Output the [X, Y] coordinate of the center of the cell containing the given text.  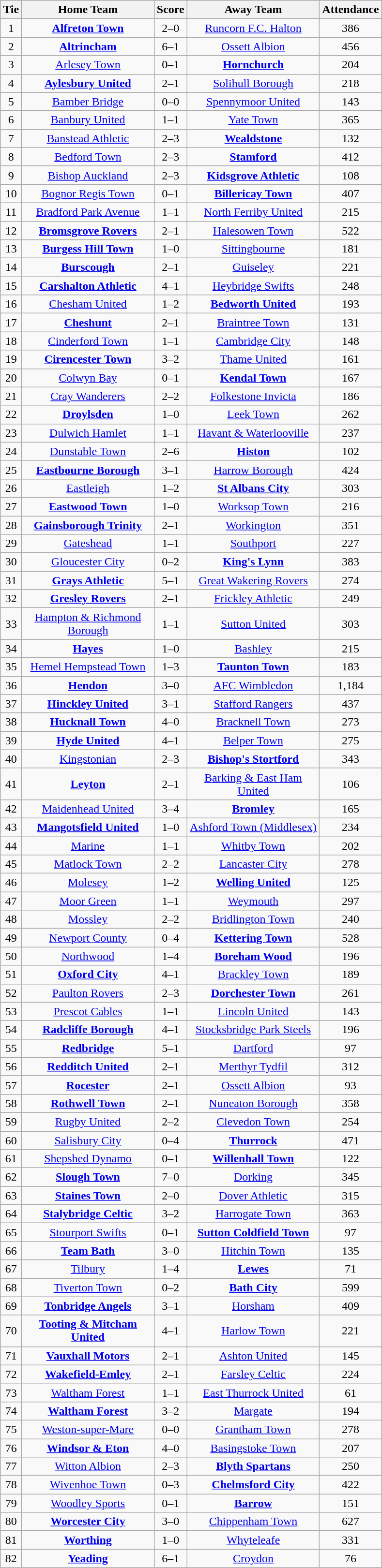
Boreham Wood [253, 956]
Hinckley United [88, 704]
47 [11, 901]
Stourport Swifts [88, 1232]
Dorchester Town [253, 993]
Maidenhead United [88, 809]
Tilbury [88, 1269]
Bashley [253, 649]
Harrow Borough [253, 470]
11 [11, 212]
Heybridge Swifts [253, 286]
Rothwell Town [88, 1103]
Chippenham Town [253, 1522]
Yate Town [253, 120]
167 [351, 378]
80 [11, 1522]
54 [11, 1030]
437 [351, 704]
106 [351, 784]
74 [11, 1411]
Hampton & Richmond Borough [88, 624]
42 [11, 809]
Kendal Town [253, 378]
5 [11, 102]
627 [351, 1522]
Home Team [88, 10]
33 [11, 624]
Kingstonian [88, 759]
Histon [253, 451]
Hyde United [88, 740]
Sutton Coldfield Town [253, 1232]
Paulton Rovers [88, 993]
Bridlington Town [253, 919]
East Thurrock United [253, 1392]
122 [351, 1159]
25 [11, 470]
52 [11, 993]
Bedworth United [253, 304]
62 [11, 1177]
Weston-super-Mare [88, 1429]
3–4 [170, 809]
St Albans City [253, 488]
Havant & Waterlooville [253, 433]
Kettering Town [253, 938]
Solihull Borough [253, 83]
17 [11, 323]
Rocester [88, 1085]
Yeading [88, 1558]
53 [11, 1011]
4 [11, 83]
38 [11, 722]
193 [351, 304]
36 [11, 685]
Whyteleafe [253, 1540]
Wealdstone [253, 138]
Salisbury City [88, 1140]
Burgess Hill Town [88, 249]
Dulwich Hamlet [88, 433]
41 [11, 784]
Bath City [253, 1287]
Barking & East Ham United [253, 784]
12 [11, 231]
Farsley Celtic [253, 1374]
Braintree Town [253, 323]
249 [351, 599]
43 [11, 827]
34 [11, 649]
Molesey [88, 883]
0–3 [170, 1485]
Cambridge City [253, 341]
186 [351, 396]
79 [11, 1503]
32 [11, 599]
15 [11, 286]
26 [11, 488]
Horsham [253, 1306]
Newport County [88, 938]
Bradford Park Avenue [88, 212]
14 [11, 267]
386 [351, 28]
274 [351, 580]
216 [351, 506]
55 [11, 1048]
70 [11, 1331]
Southport [253, 544]
16 [11, 304]
27 [11, 506]
45 [11, 864]
48 [11, 919]
Clevedon Town [253, 1122]
131 [351, 323]
Lincoln United [253, 1011]
68 [11, 1287]
60 [11, 1140]
Banbury United [88, 120]
29 [11, 544]
204 [351, 65]
Great Wakering Rovers [253, 580]
13 [11, 249]
Shepshed Dynamo [88, 1159]
248 [351, 286]
Belper Town [253, 740]
2–6 [170, 451]
Guiseley [253, 267]
1–3 [170, 667]
Welling United [253, 883]
Wakefield-Emley [88, 1374]
Gateshead [88, 544]
Tiverton Town [88, 1287]
Radcliffe Borough [88, 1030]
Staines Town [88, 1196]
Billericay Town [253, 193]
Windsor & Eton [88, 1448]
20 [11, 378]
Ashton United [253, 1356]
8 [11, 157]
Hucknall Town [88, 722]
73 [11, 1392]
Cinderford Town [88, 341]
275 [351, 740]
Merthyr Tydfil [253, 1066]
Taunton Town [253, 667]
40 [11, 759]
Carshalton Athletic [88, 286]
51 [11, 975]
Hitchin Town [253, 1251]
Bishop Auckland [88, 175]
Brackley Town [253, 975]
Tonbridge Angels [88, 1306]
102 [351, 451]
Rugby United [88, 1122]
67 [11, 1269]
250 [351, 1466]
297 [351, 901]
273 [351, 722]
Tooting & Mitcham United [88, 1331]
Grantham Town [253, 1429]
351 [351, 525]
145 [351, 1356]
39 [11, 740]
Harrogate Town [253, 1214]
Redditch United [88, 1066]
North Ferriby United [253, 212]
Hemel Hempstead Town [88, 667]
Banstead Athletic [88, 138]
21 [11, 396]
King's Lynn [253, 562]
Worthing [88, 1540]
Redbridge [88, 1048]
50 [11, 956]
30 [11, 562]
237 [351, 433]
Eastbourne Borough [88, 470]
312 [351, 1066]
Thame United [253, 359]
194 [351, 1411]
161 [351, 359]
Stamford [253, 157]
Sittingbourne [253, 249]
Stafford Rangers [253, 704]
471 [351, 1140]
69 [11, 1306]
261 [351, 993]
227 [351, 544]
254 [351, 1122]
Blyth Spartans [253, 1466]
28 [11, 525]
Worksop Town [253, 506]
Mangotsfield United [88, 827]
46 [11, 883]
Leek Town [253, 414]
Barrow [253, 1503]
Matlock Town [88, 864]
Bracknell Town [253, 722]
93 [351, 1085]
Gresley Rovers [88, 599]
Willenhall Town [253, 1159]
Bromsgrove Rovers [88, 231]
135 [351, 1251]
Halesowen Town [253, 231]
Basingstoke Town [253, 1448]
528 [351, 938]
165 [351, 809]
456 [351, 46]
132 [351, 138]
Prescot Cables [88, 1011]
Score [170, 10]
Frickley Athletic [253, 599]
Cheshunt [88, 323]
Arlesey Town [88, 65]
7–0 [170, 1177]
22 [11, 414]
Bishop's Stortford [253, 759]
10 [11, 193]
599 [351, 1287]
Slough Town [88, 1177]
234 [351, 827]
Chelmsford City [253, 1485]
358 [351, 1103]
412 [351, 157]
77 [11, 1466]
35 [11, 667]
18 [11, 341]
Altrincham [88, 46]
Eastwood Town [88, 506]
Eastleigh [88, 488]
1,184 [351, 685]
Bamber Bridge [88, 102]
49 [11, 938]
Away Team [253, 10]
Moor Green [88, 901]
Attendance [351, 10]
66 [11, 1251]
363 [351, 1214]
19 [11, 359]
Burscough [88, 267]
Droylsden [88, 414]
Bedford Town [88, 157]
Hendon [88, 685]
9 [11, 175]
Worcester City [88, 1522]
Dunstable Town [88, 451]
Bognor Regis Town [88, 193]
409 [351, 1306]
78 [11, 1485]
181 [351, 249]
Oxford City [88, 975]
Wivenhoe Town [88, 1485]
424 [351, 470]
262 [351, 414]
422 [351, 1485]
Stocksbridge Park Steels [253, 1030]
Northwood [88, 956]
Gainsborough Trinity [88, 525]
365 [351, 120]
44 [11, 846]
7 [11, 138]
63 [11, 1196]
Grays Athletic [88, 580]
Colwyn Bay [88, 378]
125 [351, 883]
Aylesbury United [88, 83]
Leyton [88, 784]
Sutton United [253, 624]
57 [11, 1085]
Witton Albion [88, 1466]
Marine [88, 846]
522 [351, 231]
Ashford Town (Middlesex) [253, 827]
Lancaster City [253, 864]
3 [11, 65]
1 [11, 28]
218 [351, 83]
224 [351, 1374]
23 [11, 433]
Dorking [253, 1177]
AFC Wimbledon [253, 685]
407 [351, 193]
Folkestone Invicta [253, 396]
Croydon [253, 1558]
343 [351, 759]
75 [11, 1429]
Woodley Sports [88, 1503]
207 [351, 1448]
383 [351, 562]
Tie [11, 10]
345 [351, 1177]
240 [351, 919]
Cirencester Town [88, 359]
Mossley [88, 919]
Team Bath [88, 1251]
202 [351, 846]
Hornchurch [253, 65]
24 [11, 451]
Spennymoor United [253, 102]
82 [11, 1558]
Hayes [88, 649]
Workington [253, 525]
Bromley [253, 809]
65 [11, 1232]
Margate [253, 1411]
59 [11, 1122]
183 [351, 667]
Chesham United [88, 304]
Vauxhall Motors [88, 1356]
64 [11, 1214]
Whitby Town [253, 846]
Stalybridge Celtic [88, 1214]
148 [351, 341]
81 [11, 1540]
Thurrock [253, 1140]
315 [351, 1196]
58 [11, 1103]
151 [351, 1503]
Weymouth [253, 901]
189 [351, 975]
56 [11, 1066]
Nuneaton Borough [253, 1103]
Lewes [253, 1269]
331 [351, 1540]
Runcorn F.C. Halton [253, 28]
Harlow Town [253, 1331]
Gloucester City [88, 562]
72 [11, 1374]
Kidsgrove Athletic [253, 175]
Alfreton Town [88, 28]
6 [11, 120]
Dartford [253, 1048]
31 [11, 580]
2 [11, 46]
Dover Athletic [253, 1196]
Cray Wanderers [88, 396]
108 [351, 175]
37 [11, 704]
